Capture the cell that displays the provided text and extract its (X, Y) central coordinate. 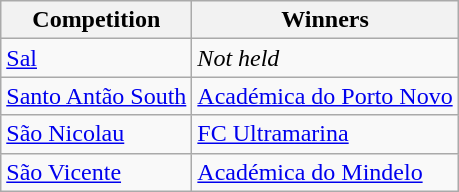
Académica do Porto Novo (325, 96)
Competition (96, 20)
Académica do Mindelo (325, 172)
FC Ultramarina (325, 134)
Sal (96, 58)
São Nicolau (96, 134)
Santo Antão South (96, 96)
Not held (325, 58)
Winners (325, 20)
São Vicente (96, 172)
